Provide the (X, Y) coordinate of the cell's center where the given text is located.  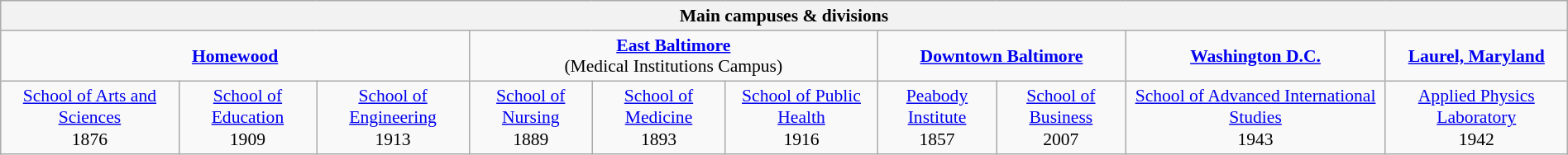
Downtown Baltimore (1002, 56)
Laurel, Maryland (1476, 56)
School of Medicine1893 (658, 118)
School of Advanced International Studies1943 (1255, 118)
Peabody Institute1857 (937, 118)
Homewood (235, 56)
School of Public Health1916 (801, 118)
School of Business2007 (1061, 118)
School of Engineering1913 (394, 118)
Main campuses & divisions (784, 16)
East Baltimore(Medical Institutions Campus) (673, 56)
Washington D.C. (1255, 56)
School of Education1909 (248, 118)
School of Nursing1889 (531, 118)
Applied Physics Laboratory1942 (1476, 118)
School of Arts and Sciences1876 (89, 118)
